Return the (X, Y) coordinate for the center point of the cell that contains the specified text.  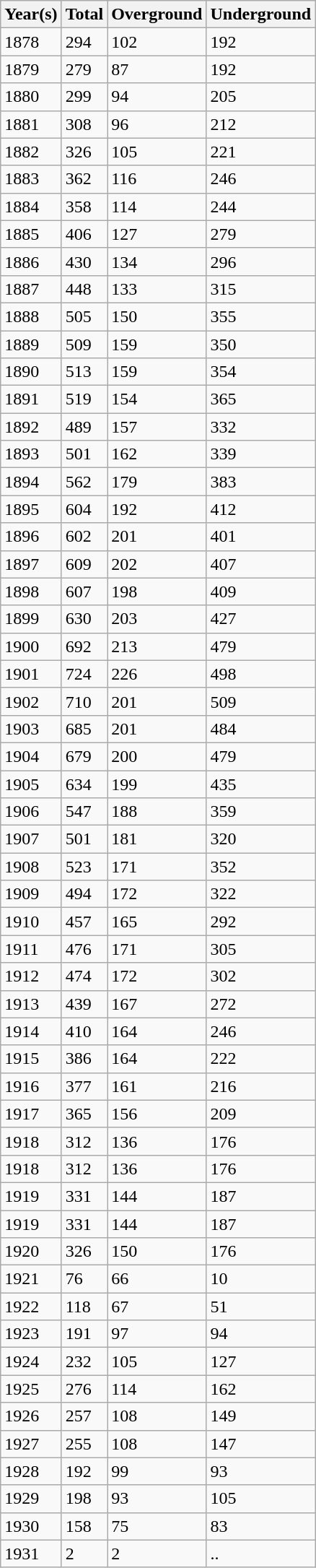
1916 (31, 1086)
10 (261, 1279)
505 (84, 316)
1921 (31, 1279)
634 (84, 784)
161 (157, 1086)
1908 (31, 867)
386 (84, 1059)
1926 (31, 1416)
523 (84, 867)
339 (261, 454)
1883 (31, 179)
1881 (31, 124)
205 (261, 97)
Total (84, 14)
1910 (31, 922)
1892 (31, 427)
1911 (31, 949)
1889 (31, 345)
494 (84, 894)
202 (157, 564)
296 (261, 261)
1887 (31, 289)
1899 (31, 619)
1922 (31, 1307)
99 (157, 1471)
607 (84, 592)
1912 (31, 976)
315 (261, 289)
157 (157, 427)
165 (157, 922)
305 (261, 949)
1927 (31, 1444)
1890 (31, 372)
51 (261, 1307)
1898 (31, 592)
102 (157, 42)
116 (157, 179)
474 (84, 976)
332 (261, 427)
410 (84, 1031)
179 (157, 482)
1880 (31, 97)
710 (84, 701)
1915 (31, 1059)
302 (261, 976)
602 (84, 537)
498 (261, 674)
216 (261, 1086)
Underground (261, 14)
292 (261, 922)
355 (261, 316)
1923 (31, 1334)
1903 (31, 729)
244 (261, 207)
213 (157, 646)
83 (261, 1526)
181 (157, 839)
118 (84, 1307)
1909 (31, 894)
1888 (31, 316)
221 (261, 152)
203 (157, 619)
67 (157, 1307)
1884 (31, 207)
692 (84, 646)
1878 (31, 42)
724 (84, 674)
1894 (31, 482)
133 (157, 289)
1914 (31, 1031)
191 (84, 1334)
272 (261, 1004)
430 (84, 261)
76 (84, 1279)
1879 (31, 69)
320 (261, 839)
222 (261, 1059)
1900 (31, 646)
448 (84, 289)
439 (84, 1004)
232 (84, 1361)
409 (261, 592)
489 (84, 427)
97 (157, 1334)
134 (157, 261)
1920 (31, 1252)
226 (157, 674)
383 (261, 482)
1906 (31, 812)
212 (261, 124)
1885 (31, 234)
96 (157, 124)
377 (84, 1086)
255 (84, 1444)
.. (261, 1554)
562 (84, 482)
299 (84, 97)
1930 (31, 1526)
685 (84, 729)
200 (157, 756)
257 (84, 1416)
354 (261, 372)
158 (84, 1526)
Overground (157, 14)
156 (157, 1114)
1886 (31, 261)
167 (157, 1004)
1917 (31, 1114)
1931 (31, 1554)
1904 (31, 756)
1925 (31, 1389)
358 (84, 207)
1897 (31, 564)
1907 (31, 839)
476 (84, 949)
406 (84, 234)
604 (84, 509)
147 (261, 1444)
609 (84, 564)
1893 (31, 454)
1929 (31, 1499)
66 (157, 1279)
407 (261, 564)
1895 (31, 509)
1905 (31, 784)
1928 (31, 1471)
188 (157, 812)
154 (157, 399)
679 (84, 756)
Year(s) (31, 14)
359 (261, 812)
630 (84, 619)
519 (84, 399)
1891 (31, 399)
322 (261, 894)
350 (261, 345)
209 (261, 1114)
75 (157, 1526)
1902 (31, 701)
87 (157, 69)
276 (84, 1389)
457 (84, 922)
1901 (31, 674)
308 (84, 124)
1913 (31, 1004)
412 (261, 509)
1924 (31, 1361)
294 (84, 42)
401 (261, 537)
1896 (31, 537)
547 (84, 812)
484 (261, 729)
513 (84, 372)
435 (261, 784)
149 (261, 1416)
427 (261, 619)
199 (157, 784)
362 (84, 179)
352 (261, 867)
1882 (31, 152)
